Pinpoint the cell where the given text exists, returning its (x, y) midpoint coordinate. 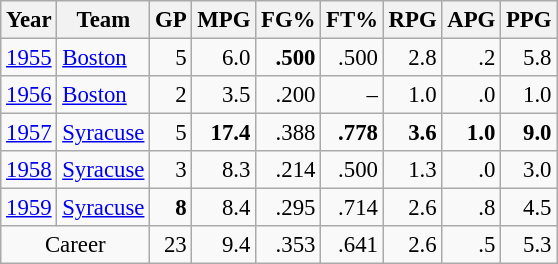
8.3 (224, 170)
1.3 (412, 170)
FT% (352, 20)
9.4 (224, 245)
3 (171, 170)
3.5 (224, 95)
2.8 (412, 58)
.714 (352, 208)
2 (171, 95)
FG% (288, 20)
MPG (224, 20)
8 (171, 208)
1958 (29, 170)
.214 (288, 170)
.200 (288, 95)
PPG (529, 20)
– (352, 95)
APG (472, 20)
17.4 (224, 133)
23 (171, 245)
.2 (472, 58)
RPG (412, 20)
.5 (472, 245)
GP (171, 20)
Team (104, 20)
.388 (288, 133)
.295 (288, 208)
1959 (29, 208)
.353 (288, 245)
1957 (29, 133)
8.4 (224, 208)
.8 (472, 208)
4.5 (529, 208)
3.6 (412, 133)
1956 (29, 95)
5.3 (529, 245)
6.0 (224, 58)
Career (76, 245)
Year (29, 20)
.778 (352, 133)
5.8 (529, 58)
3.0 (529, 170)
1955 (29, 58)
.641 (352, 245)
9.0 (529, 133)
